Search for the cell housing the specified text and yield its (X, Y) center coordinate. 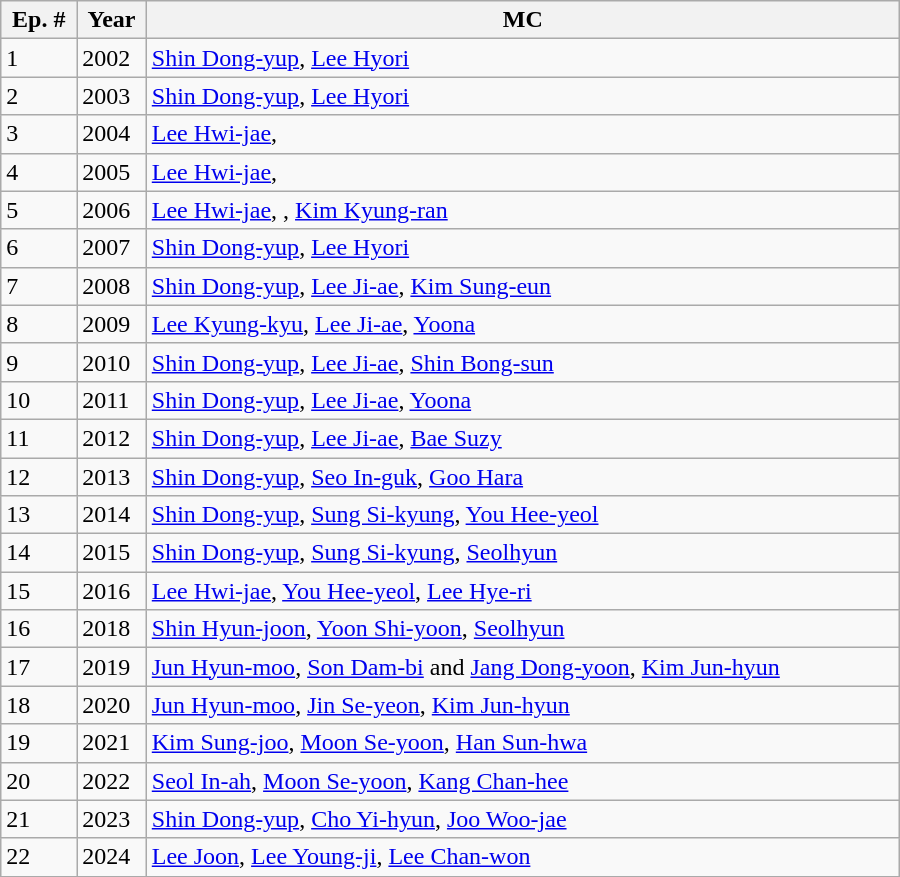
17 (39, 667)
Shin Dong-yup, Lee Ji-ae, Bae Suzy (522, 438)
Shin Dong-yup, Sung Si-kyung, Seolhyun (522, 553)
Shin Hyun-joon, Yoon Shi-yoon, Seolhyun (522, 629)
2003 (112, 96)
2019 (112, 667)
Shin Dong-yup, Sung Si-kyung, You Hee-yeol (522, 515)
11 (39, 438)
2009 (112, 324)
2005 (112, 172)
Shin Dong-yup, Cho Yi-hyun, Joo Woo-jae (522, 819)
2008 (112, 286)
14 (39, 553)
2022 (112, 781)
2021 (112, 743)
Shin Dong-yup, Seo In-guk, Goo Hara (522, 477)
15 (39, 591)
10 (39, 400)
2016 (112, 591)
Lee Kyung-kyu, Lee Ji-ae, Yoona (522, 324)
18 (39, 705)
6 (39, 248)
Lee Hwi-jae, , Kim Kyung-ran (522, 210)
Shin Dong-yup, Lee Ji-ae, Kim Sung-eun (522, 286)
Year (112, 20)
Lee Hwi-jae, You Hee-yeol, Lee Hye-ri (522, 591)
2007 (112, 248)
12 (39, 477)
8 (39, 324)
2014 (112, 515)
2020 (112, 705)
2011 (112, 400)
2023 (112, 819)
2018 (112, 629)
19 (39, 743)
Lee Joon, Lee Young-ji, Lee Chan-won (522, 857)
9 (39, 362)
Kim Sung-joo, Moon Se-yoon, Han Sun-hwa (522, 743)
MC (522, 20)
5 (39, 210)
Jun Hyun-moo, Son Dam-bi and Jang Dong-yoon, Kim Jun-hyun (522, 667)
Ep. # (39, 20)
2024 (112, 857)
7 (39, 286)
Shin Dong-yup, Lee Ji-ae, Yoona (522, 400)
2010 (112, 362)
2 (39, 96)
Shin Dong-yup, Lee Ji-ae, Shin Bong-sun (522, 362)
20 (39, 781)
2012 (112, 438)
22 (39, 857)
2015 (112, 553)
4 (39, 172)
Seol In-ah, Moon Se-yoon, Kang Chan-hee (522, 781)
1 (39, 58)
2002 (112, 58)
Jun Hyun-moo, Jin Se-yeon, Kim Jun-hyun (522, 705)
3 (39, 134)
2006 (112, 210)
2013 (112, 477)
16 (39, 629)
21 (39, 819)
2004 (112, 134)
13 (39, 515)
